Return (x, y) of the center of cell containing provided text 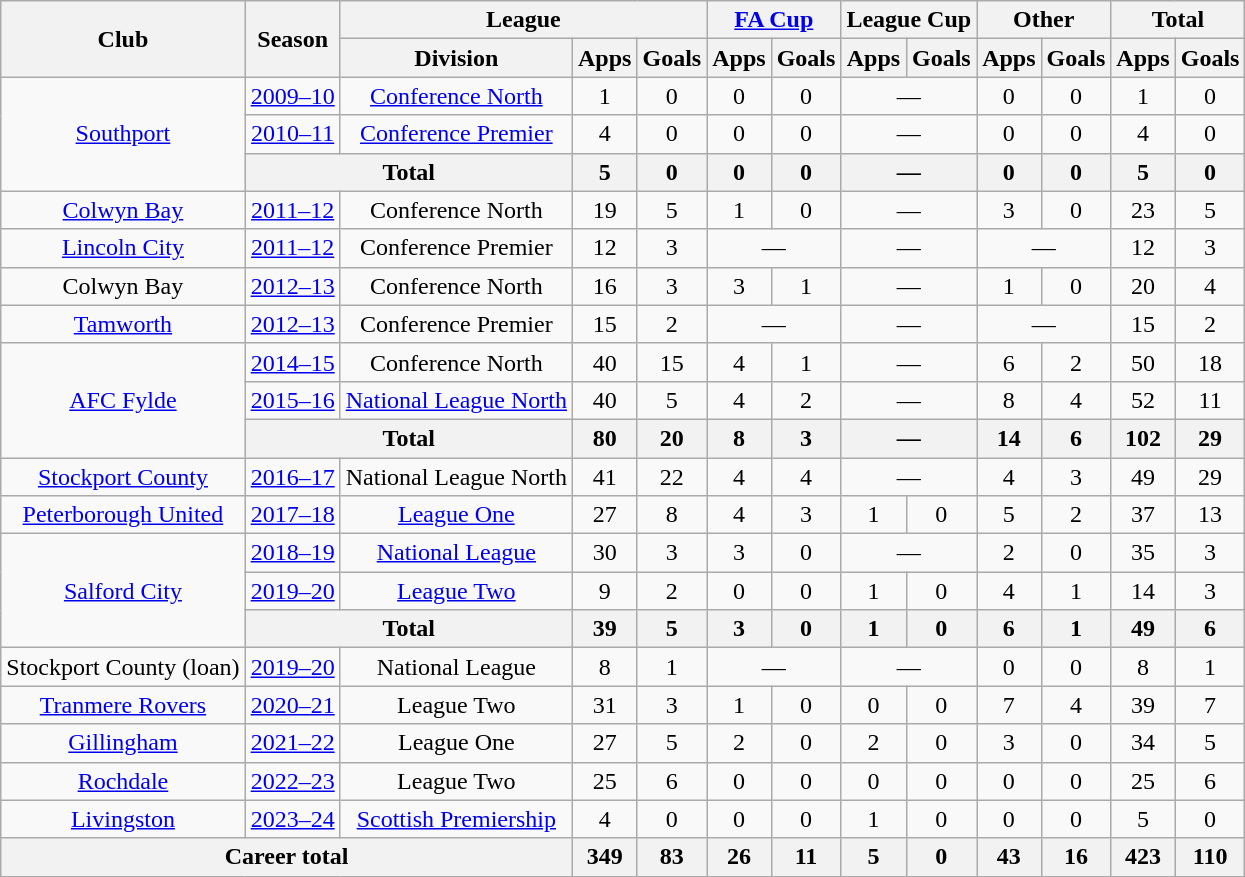
Other (1044, 20)
Gillingham (123, 743)
Southport (123, 134)
18 (1210, 362)
34 (1143, 743)
2021–22 (292, 743)
22 (672, 477)
2015–16 (292, 400)
2018–19 (292, 553)
30 (605, 553)
52 (1143, 400)
26 (739, 857)
Lincoln City (123, 248)
Stockport County (123, 477)
Scottish Premiership (456, 819)
80 (605, 438)
Career total (287, 857)
423 (1143, 857)
13 (1210, 515)
2020–21 (292, 705)
31 (605, 705)
83 (672, 857)
Tranmere Rovers (123, 705)
Club (123, 39)
2014–15 (292, 362)
2010–11 (292, 134)
Livingston (123, 819)
Peterborough United (123, 515)
Tamworth (123, 324)
349 (605, 857)
2023–24 (292, 819)
2016–17 (292, 477)
League (523, 20)
Division (456, 58)
43 (1009, 857)
110 (1210, 857)
AFC Fylde (123, 400)
2017–18 (292, 515)
102 (1143, 438)
Rochdale (123, 781)
League Cup (909, 20)
37 (1143, 515)
Stockport County (loan) (123, 667)
41 (605, 477)
19 (605, 210)
50 (1143, 362)
Season (292, 39)
9 (605, 591)
Salford City (123, 591)
FA Cup (774, 20)
2022–23 (292, 781)
35 (1143, 553)
23 (1143, 210)
2009–10 (292, 96)
